Provide the (x, y) coordinate of the cell's center where the given text is located.  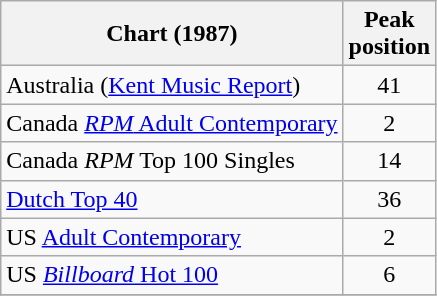
6 (389, 275)
41 (389, 85)
Chart (1987) (172, 34)
Australia (Kent Music Report) (172, 85)
US Adult Contemporary (172, 237)
36 (389, 199)
Canada RPM Adult Contemporary (172, 123)
Peakposition (389, 34)
14 (389, 161)
US Billboard Hot 100 (172, 275)
Dutch Top 40 (172, 199)
Canada RPM Top 100 Singles (172, 161)
